Return [x, y] of the center of cell containing provided text 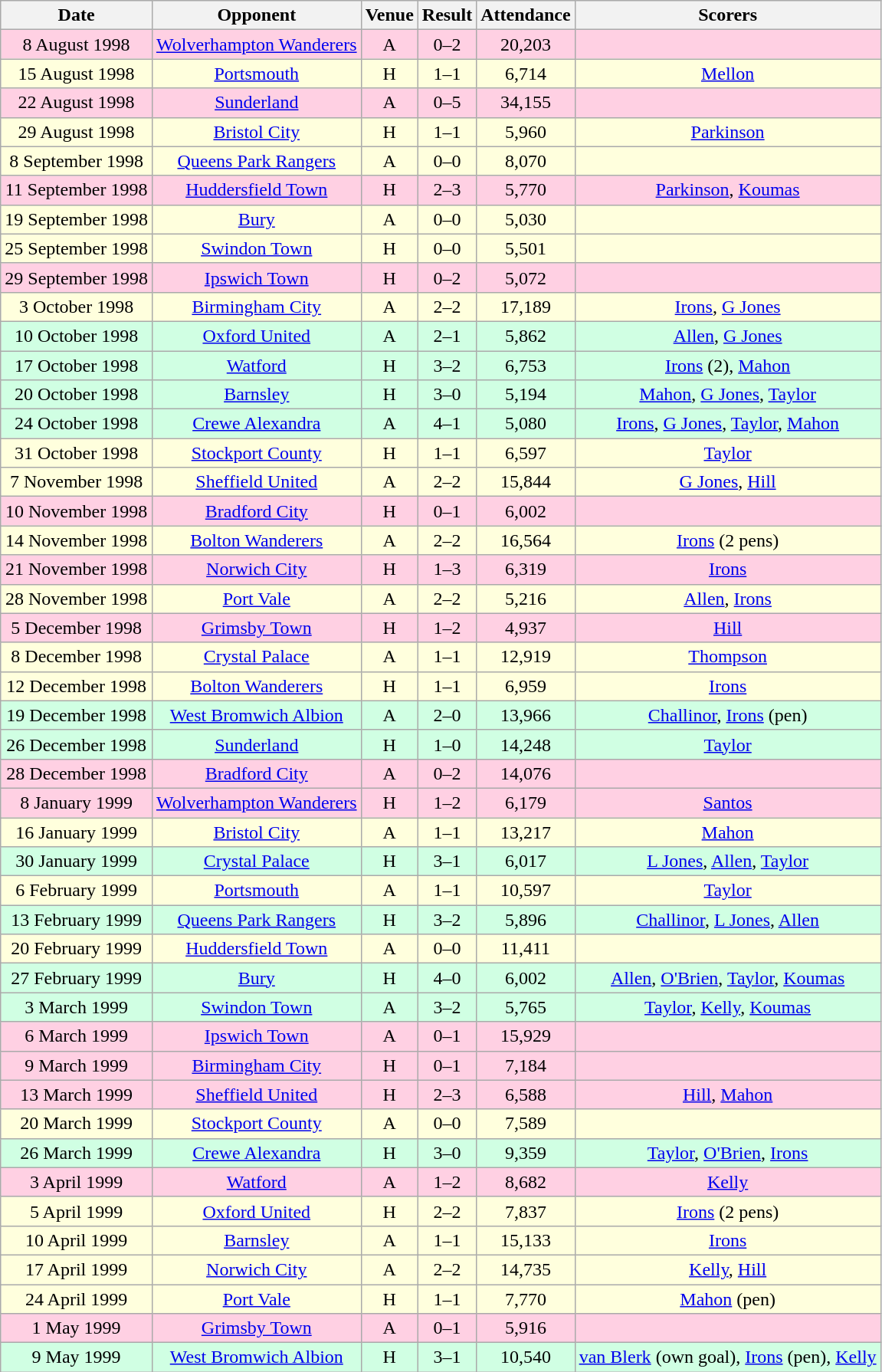
29 August 1998 [77, 132]
Allen, Irons [728, 599]
Allen, G Jones [728, 336]
6,179 [526, 803]
14,076 [526, 773]
6,597 [526, 453]
7,770 [526, 1299]
10 April 1999 [77, 1240]
24 October 1998 [77, 424]
30 January 1999 [77, 862]
Irons (2), Mahon [728, 366]
9 May 1999 [77, 1357]
Irons, G Jones [728, 307]
Taylor, Kelly, Koumas [728, 1007]
22 August 1998 [77, 103]
17 October 1998 [77, 366]
Taylor, O'Brien, Irons [728, 1153]
van Blerk (own goal), Irons (pen), Kelly [728, 1357]
1 May 1999 [77, 1328]
4–0 [447, 978]
Mahon [728, 832]
24 April 1999 [77, 1299]
3 October 1998 [77, 307]
Venue [389, 15]
31 October 1998 [77, 453]
5,080 [526, 424]
13 February 1999 [77, 920]
4–1 [447, 424]
Santos [728, 803]
6 March 1999 [77, 1036]
8 September 1998 [77, 161]
Date [77, 15]
Mahon (pen) [728, 1299]
5 December 1998 [77, 628]
Attendance [526, 15]
11,411 [526, 949]
20 March 1999 [77, 1124]
10 November 1998 [77, 511]
2–0 [447, 715]
5,862 [526, 336]
14 November 1998 [77, 540]
25 September 1998 [77, 248]
5,770 [526, 190]
7,589 [526, 1124]
13,966 [526, 715]
6,714 [526, 74]
Parkinson [728, 132]
28 December 1998 [77, 773]
8,070 [526, 161]
14,735 [526, 1269]
6,753 [526, 366]
1–0 [447, 744]
12,919 [526, 657]
16,564 [526, 540]
8 January 1999 [77, 803]
6,319 [526, 569]
20,203 [526, 44]
6 February 1999 [77, 891]
7,184 [526, 1065]
5,072 [526, 277]
G Jones, Hill [728, 482]
34,155 [526, 103]
5,765 [526, 1007]
13 March 1999 [77, 1095]
9 March 1999 [77, 1065]
27 February 1999 [77, 978]
12 December 1998 [77, 686]
15,133 [526, 1240]
Challinor, Irons (pen) [728, 715]
L Jones, Allen, Taylor [728, 862]
16 January 1999 [77, 832]
1–3 [447, 569]
3 March 1999 [77, 1007]
Thompson [728, 657]
Mahon, G Jones, Taylor [728, 395]
4,937 [526, 628]
Kelly [728, 1182]
5,960 [526, 132]
Parkinson, Koumas [728, 190]
14,248 [526, 744]
Result [447, 15]
13,217 [526, 832]
6,017 [526, 862]
9,359 [526, 1153]
6,959 [526, 686]
0–5 [447, 103]
19 December 1998 [77, 715]
8,682 [526, 1182]
19 September 1998 [77, 219]
7,837 [526, 1211]
5,501 [526, 248]
Allen, O'Brien, Taylor, Koumas [728, 978]
10 October 1998 [77, 336]
Scorers [728, 15]
5,030 [526, 219]
8 December 1998 [77, 657]
Challinor, L Jones, Allen [728, 920]
6,588 [526, 1095]
Mellon [728, 74]
8 August 1998 [77, 44]
29 September 1998 [77, 277]
26 December 1998 [77, 744]
17 April 1999 [77, 1269]
10,597 [526, 891]
5,916 [526, 1328]
3 April 1999 [77, 1182]
28 November 1998 [77, 599]
Opponent [256, 15]
20 October 1998 [77, 395]
11 September 1998 [77, 190]
Kelly, Hill [728, 1269]
20 February 1999 [77, 949]
17,189 [526, 307]
Irons, G Jones, Taylor, Mahon [728, 424]
5 April 1999 [77, 1211]
5,896 [526, 920]
10,540 [526, 1357]
15 August 1998 [77, 74]
Hill, Mahon [728, 1095]
5,216 [526, 599]
2–1 [447, 336]
15,929 [526, 1036]
Hill [728, 628]
26 March 1999 [77, 1153]
21 November 1998 [77, 569]
7 November 1998 [77, 482]
5,194 [526, 395]
15,844 [526, 482]
